From the cell containing the given text, extract its center point as (x, y) coordinate. 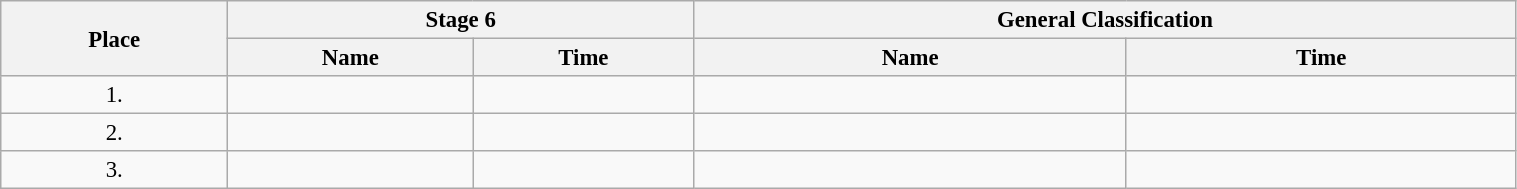
3. (114, 170)
Stage 6 (461, 20)
General Classification (1105, 20)
1. (114, 95)
Place (114, 38)
2. (114, 133)
